Identify which cell holds the provided text, then report its [X, Y] central coordinate. 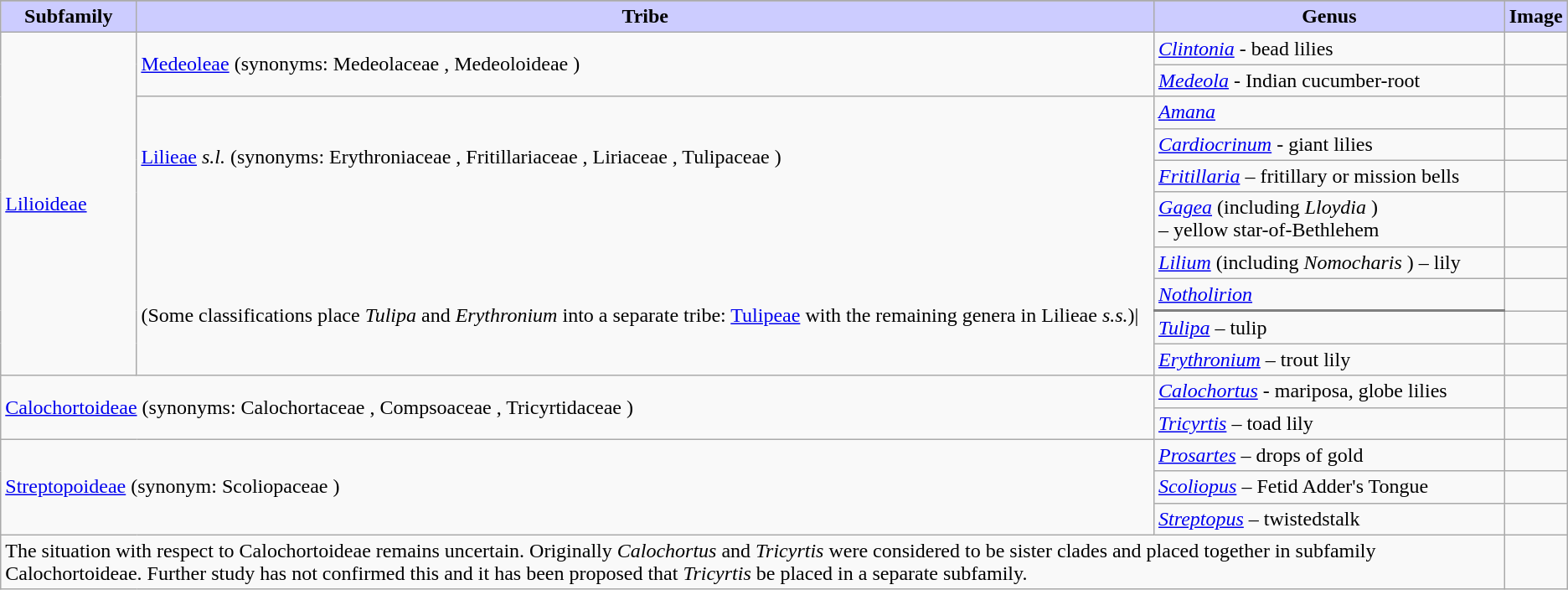
Tulipa – tulip [1330, 327]
Erythronium – trout lily [1330, 360]
Calochortoideae (synonyms: Calochortaceae , Compsoaceae , Tricyrtidaceae ) [578, 407]
Medeola - Indian cucumber-root [1330, 80]
Tricyrtis – toad lily [1330, 423]
Notholirion [1330, 295]
Subfamily [69, 17]
Prosartes – drops of gold [1330, 455]
Gagea (including Lloydia ) – yellow star-of-Bethlehem [1330, 220]
Streptopoideae (synonym: Scoliopaceae ) [578, 487]
Amana [1330, 112]
Fritillaria – fritillary or mission bells [1330, 176]
Genus [1330, 17]
Lilium (including Nomocharis ) – lily [1330, 262]
Cardiocrinum - giant lilies [1330, 144]
Clintonia - bead lilies [1330, 49]
Medeoleae (synonyms: Medeolaceae , Medeoloideae ) [645, 65]
Tribe [645, 17]
Lilioideae [69, 204]
Calochortus - mariposa, globe lilies [1330, 391]
Streptopus – twistedstalk [1330, 519]
Scoliopus – Fetid Adder's Tongue [1330, 487]
Image [1536, 17]
